Pinpoint the cell where the given text exists, returning its (x, y) midpoint coordinate. 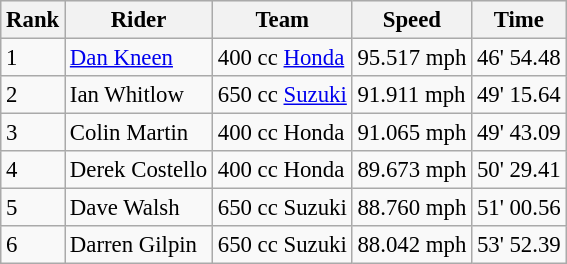
Speed (412, 20)
91.065 mph (412, 133)
3 (33, 133)
88.042 mph (412, 245)
Team (282, 20)
46' 54.48 (519, 58)
Derek Costello (139, 170)
Darren Gilpin (139, 245)
50' 29.41 (519, 170)
2 (33, 95)
Rank (33, 20)
Colin Martin (139, 133)
1 (33, 58)
49' 15.64 (519, 95)
5 (33, 208)
Rider (139, 20)
53' 52.39 (519, 245)
51' 00.56 (519, 208)
Ian Whitlow (139, 95)
Dan Kneen (139, 58)
Dave Walsh (139, 208)
91.911 mph (412, 95)
88.760 mph (412, 208)
89.673 mph (412, 170)
95.517 mph (412, 58)
6 (33, 245)
4 (33, 170)
Time (519, 20)
49' 43.09 (519, 133)
